Identify which cell holds the provided text, then report its (x, y) central coordinate. 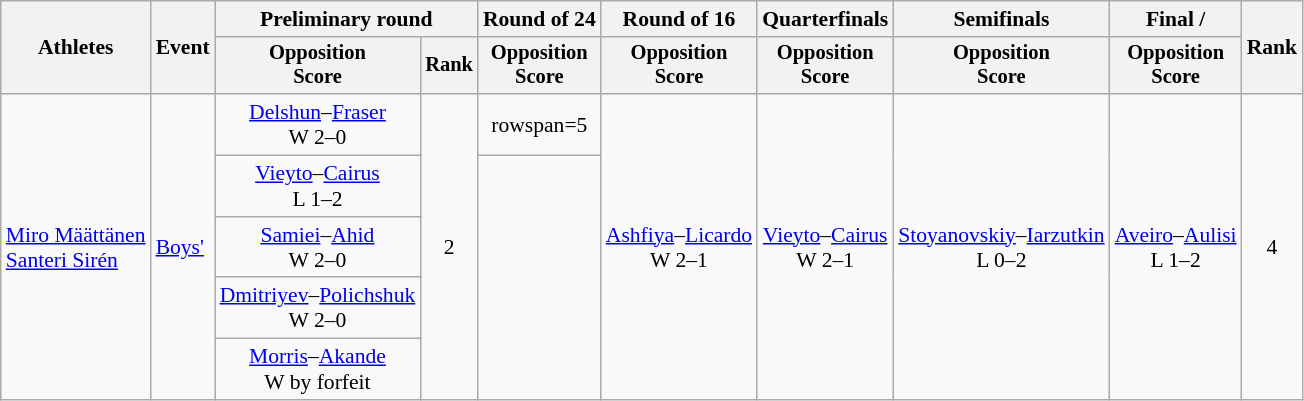
4 (1272, 247)
Boys' (183, 247)
Quarterfinals (825, 19)
2 (449, 247)
Stoyanovskiy–IarzutkinL 0–2 (1001, 247)
Event (183, 48)
Athletes (76, 48)
rowspan=5 (540, 124)
Delshun–FraserW 2–0 (318, 124)
Vieyto–CairusW 2–1 (825, 247)
Dmitriyev–PolichshukW 2–0 (318, 308)
Miro MäättänenSanteri Sirén (76, 247)
Final / (1176, 19)
Ashfiya–LicardoW 2–1 (679, 247)
Round of 16 (679, 19)
Vieyto–CairusL 1–2 (318, 186)
Round of 24 (540, 19)
Samiei–AhidW 2–0 (318, 248)
Semifinals (1001, 19)
Aveiro–AulisiL 1–2 (1176, 247)
Morris–AkandeW by forfeit (318, 370)
Preliminary round (346, 19)
